Locate the cell with the specified text and output its [X, Y] center coordinate. 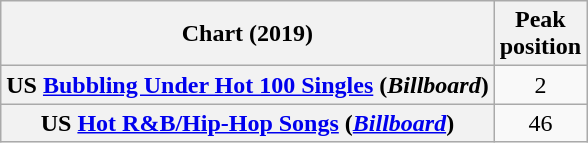
Chart (2019) [248, 34]
Peakposition [540, 34]
US Hot R&B/Hip-Hop Songs (Billboard) [248, 123]
2 [540, 85]
46 [540, 123]
US Bubbling Under Hot 100 Singles (Billboard) [248, 85]
